Output the [x, y] coordinate of the center of the cell containing the given text.  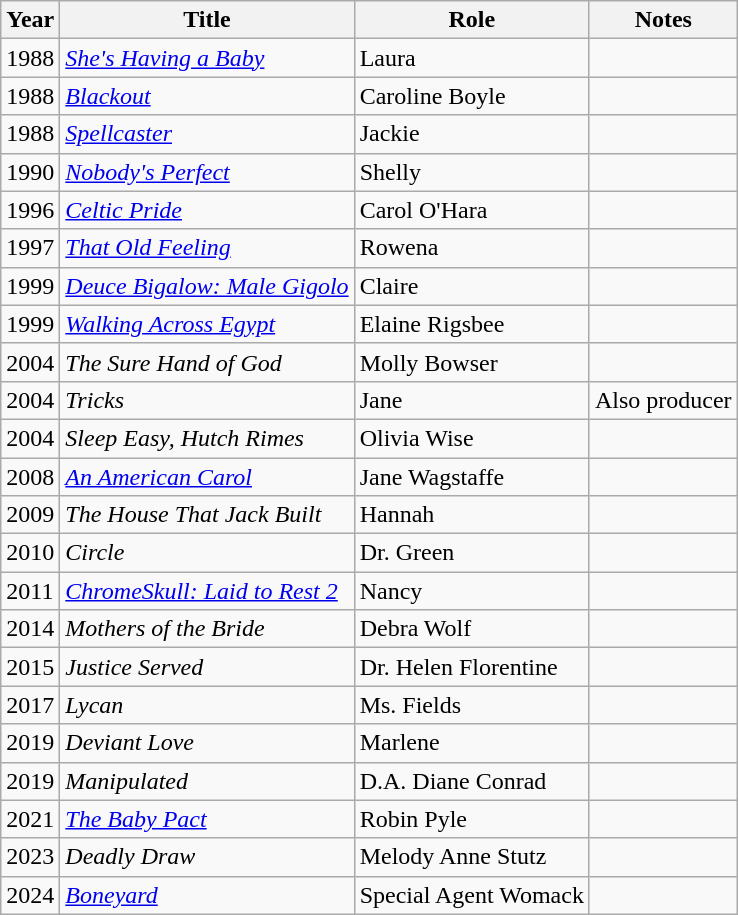
Dr. Green [472, 553]
Lycan [207, 705]
An American Carol [207, 477]
Jane [472, 400]
Hannah [472, 515]
Laura [472, 58]
Dr. Helen Florentine [472, 667]
2010 [30, 553]
Blackout [207, 96]
Marlene [472, 743]
Justice Served [207, 667]
Nobody's Perfect [207, 172]
Sleep Easy, Hutch Rimes [207, 438]
Caroline Boyle [472, 96]
1990 [30, 172]
Manipulated [207, 781]
2009 [30, 515]
Debra Wolf [472, 629]
Walking Across Egypt [207, 324]
D.A. Diane Conrad [472, 781]
Shelly [472, 172]
Molly Bowser [472, 362]
Deviant Love [207, 743]
The House That Jack Built [207, 515]
Ms. Fields [472, 705]
2015 [30, 667]
Year [30, 20]
2023 [30, 857]
1997 [30, 248]
2008 [30, 477]
Elaine Rigsbee [472, 324]
Notes [663, 20]
Carol O'Hara [472, 210]
Deuce Bigalow: Male Gigolo [207, 286]
She's Having a Baby [207, 58]
ChromeSkull: Laid to Rest 2 [207, 591]
The Baby Pact [207, 819]
2011 [30, 591]
Mothers of the Bride [207, 629]
1996 [30, 210]
Jackie [472, 134]
Tricks [207, 400]
2021 [30, 819]
Role [472, 20]
Spellcaster [207, 134]
2024 [30, 895]
Melody Anne Stutz [472, 857]
Claire [472, 286]
2017 [30, 705]
Robin Pyle [472, 819]
Special Agent Womack [472, 895]
Olivia Wise [472, 438]
Jane Wagstaffe [472, 477]
Title [207, 20]
Boneyard [207, 895]
The Sure Hand of God [207, 362]
That Old Feeling [207, 248]
2014 [30, 629]
Rowena [472, 248]
Nancy [472, 591]
Deadly Draw [207, 857]
Circle [207, 553]
Celtic Pride [207, 210]
Also producer [663, 400]
